Search for the cell housing the specified text and yield its (X, Y) center coordinate. 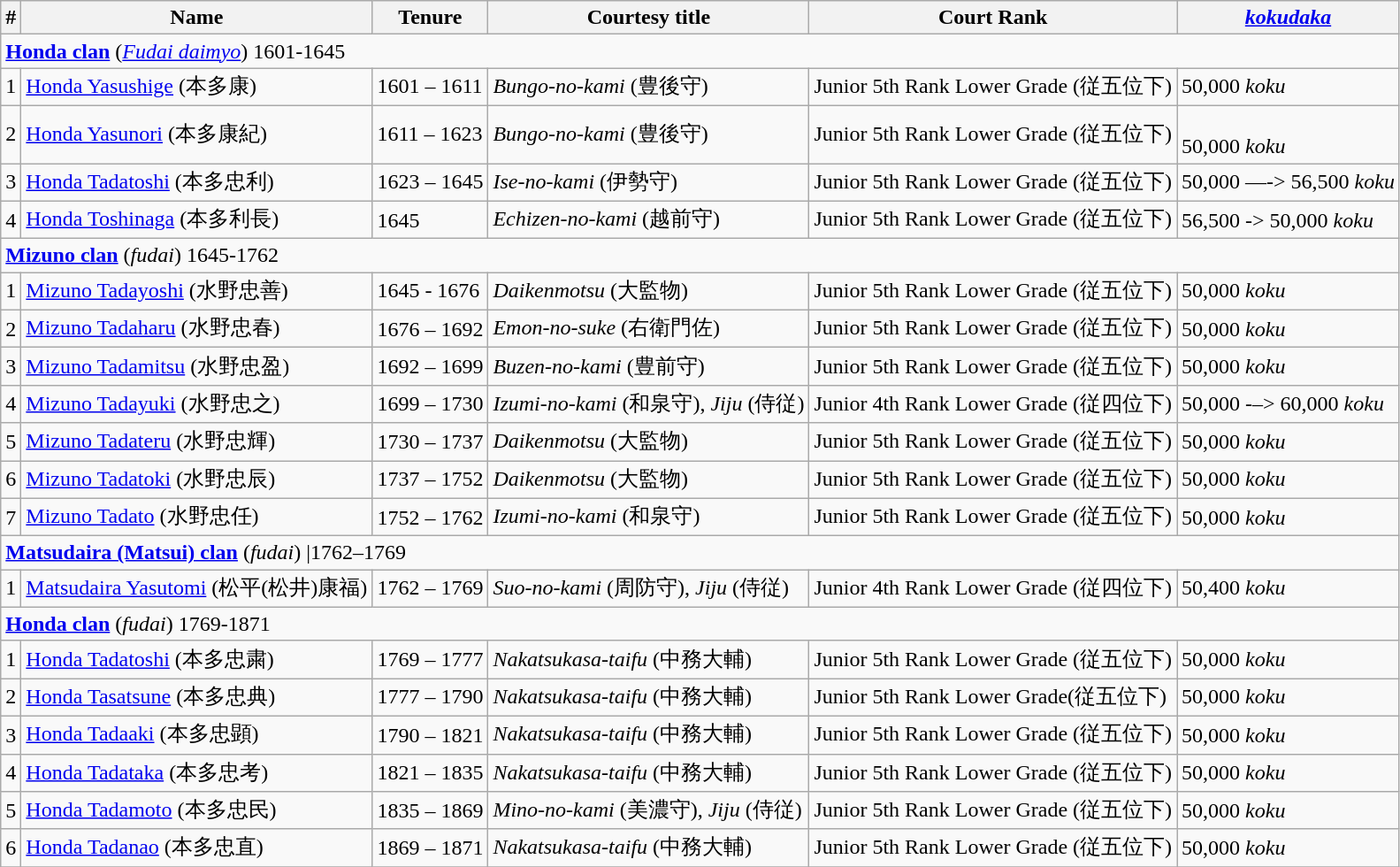
Mizuno Tadateru (水野忠輝) (196, 442)
Izumi-no-kami (和泉守), Jiju (侍従) (649, 403)
1601 – 1611 (430, 87)
1645 - 1676 (430, 292)
Mizuno Tadatoki (水野忠辰) (196, 480)
1676 – 1692 (430, 329)
Mizuno Tadayoshi (水野忠善) (196, 292)
Name (196, 18)
Mino-no-kami (美濃守), Jiju (侍従) (649, 810)
1692 – 1699 (430, 366)
Izumi-no-kami (和泉守) (649, 517)
Honda Yasunori (本多康紀) (196, 134)
Mizuno Tadato (水野忠任) (196, 517)
Honda clan (fudai) 1769-1871 (700, 624)
Honda Tadataka (本多忠考) (196, 773)
50,000 —-> 56,500 koku (1289, 182)
Ise-no-kami (伊勢守) (649, 182)
Matsudaira (Matsui) clan (fudai) |1762–1769 (700, 553)
56,500 -> 50,000 koku (1289, 219)
1762 – 1769 (430, 589)
Honda Tadanao (本多忠直) (196, 848)
Honda Tadatoshi (本多忠粛) (196, 660)
1777 – 1790 (430, 697)
Honda Toshinaga (本多利長) (196, 219)
Mizuno Tadamitsu (水野忠盈) (196, 366)
1737 – 1752 (430, 480)
50,400 koku (1289, 589)
1730 – 1737 (430, 442)
1821 – 1835 (430, 773)
# (11, 18)
Buzen-no-kami (豊前守) (649, 366)
Honda clan (Fudai daimyo) 1601-1645 (700, 51)
1611 – 1623 (430, 134)
Courtesy title (649, 18)
Mizuno Tadaharu (水野忠春) (196, 329)
Emon-no-suke (右衛門佐) (649, 329)
1645 (430, 219)
7 (11, 517)
1790 – 1821 (430, 734)
Honda Yasushige (本多康) (196, 87)
Court Rank (993, 18)
Honda Tadatoshi (本多忠利) (196, 182)
Mizuno Tadayuki (水野忠之) (196, 403)
Honda Tadamoto (本多忠民) (196, 810)
1769 – 1777 (430, 660)
50,000 -–> 60,000 koku (1289, 403)
1623 – 1645 (430, 182)
Mizuno clan (fudai) 1645-1762 (700, 256)
Honda Tadaaki (本多忠顕) (196, 734)
1869 – 1871 (430, 848)
Suo-no-kami (周防守), Jiju (侍従) (649, 589)
Tenure (430, 18)
Junior 5th Rank Lower Grade(従五位下) (993, 697)
1752 – 1762 (430, 517)
Echizen-no-kami (越前守) (649, 219)
kokudaka (1289, 18)
1699 – 1730 (430, 403)
Matsudaira Yasutomi (松平(松井)康福) (196, 589)
Honda Tasatsune (本多忠典) (196, 697)
1835 – 1869 (430, 810)
